Extract the (X, Y) coordinate from the center of the cell holding the provided text.  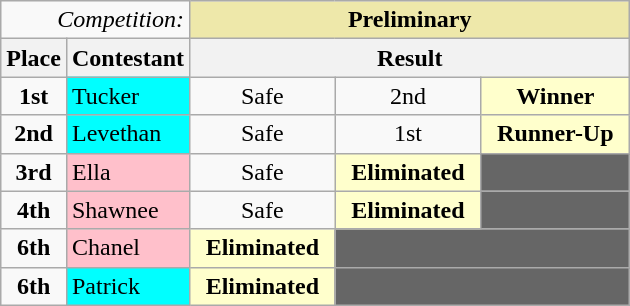
Tucker (128, 96)
Competition: (96, 20)
3rd (34, 172)
Levethan (128, 134)
Runner-Up (556, 134)
Patrick (128, 286)
Shawnee (128, 210)
Ella (128, 172)
Contestant (128, 58)
Winner (556, 96)
Result (410, 58)
Place (34, 58)
Chanel (128, 248)
4th (34, 210)
Preliminary (410, 20)
